Determine the (x, y) coordinate at the center of the cell enclosing the given text.  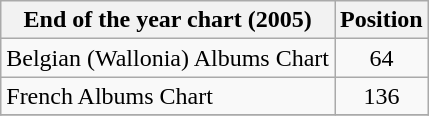
136 (381, 96)
Position (381, 20)
64 (381, 58)
End of the year chart (2005) (168, 20)
French Albums Chart (168, 96)
Belgian (Wallonia) Albums Chart (168, 58)
